From the cell containing the given text, extract its center point as (x, y) coordinate. 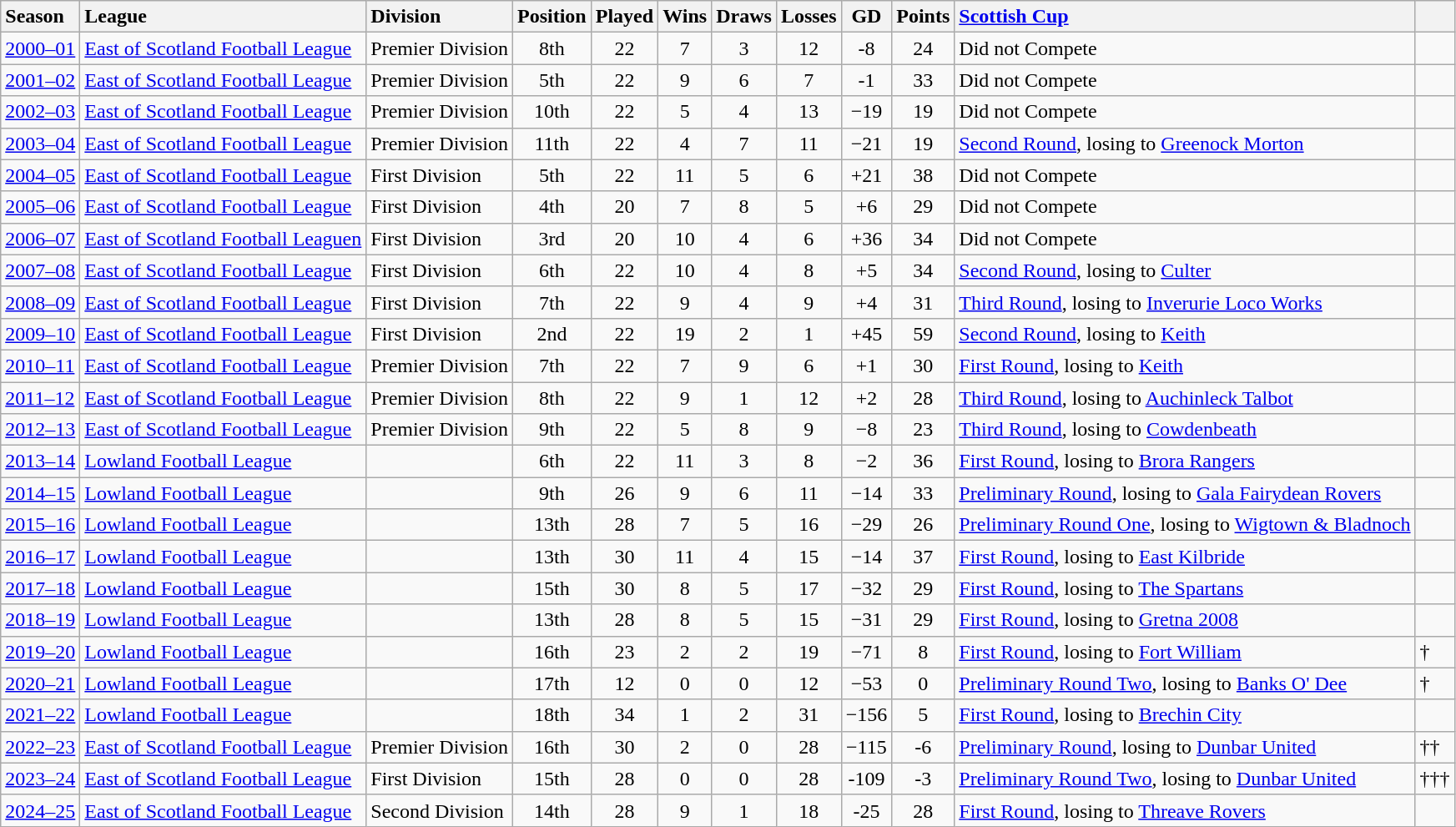
††† (1435, 779)
2003–04 (40, 144)
2024–25 (40, 810)
Second Round, losing to Keith (1185, 334)
16 (809, 525)
Preliminary Round Two, losing to Dunbar United (1185, 779)
3rd (552, 239)
−2 (866, 461)
2018–19 (40, 620)
2004–05 (40, 175)
+1 (866, 366)
2nd (552, 334)
Second Division (440, 810)
First Round, losing to Fort William (1185, 652)
2016–17 (40, 557)
Third Round, losing to Inverurie Loco Works (1185, 302)
14th (552, 810)
−115 (866, 747)
First Round, losing to Brechin City (1185, 715)
4th (552, 207)
36 (923, 461)
−29 (866, 525)
Division (440, 17)
2014–15 (40, 493)
Season (40, 17)
Third Round, losing to Cowdenbeath (1185, 430)
−71 (866, 652)
Second Round, losing to Greenock Morton (1185, 144)
Played (624, 17)
2001–02 (40, 80)
2011–12 (40, 398)
+4 (866, 302)
2012–13 (40, 430)
+21 (866, 175)
First Round, losing to Threave Rovers (1185, 810)
10th (552, 112)
-8 (866, 48)
−19 (866, 112)
−21 (866, 144)
-25 (866, 810)
First Round, losing to Keith (1185, 366)
First Round, losing to The Spartans (1185, 588)
−32 (866, 588)
2009–10 (40, 334)
18th (552, 715)
Preliminary Round, losing to Dunbar United (1185, 747)
GD (866, 17)
2020–21 (40, 683)
+45 (866, 334)
Preliminary Round One, losing to Wigtown & Bladnoch (1185, 525)
First Round, losing to Gretna 2008 (1185, 620)
Scottish Cup (1185, 17)
2015–16 (40, 525)
2021–22 (40, 715)
37 (923, 557)
-3 (923, 779)
13 (809, 112)
Second Round, losing to Culter (1185, 270)
2007–08 (40, 270)
2019–20 (40, 652)
Draws (744, 17)
+36 (866, 239)
59 (923, 334)
Position (552, 17)
-109 (866, 779)
Third Round, losing to Auchinleck Talbot (1185, 398)
†† (1435, 747)
2017–18 (40, 588)
2023–24 (40, 779)
Preliminary Round Two, losing to Banks O' Dee (1185, 683)
2013–14 (40, 461)
2010–11 (40, 366)
2002–03 (40, 112)
East of Scotland Football Leaguen (224, 239)
2006–07 (40, 239)
2005–06 (40, 207)
−8 (866, 430)
+6 (866, 207)
17 (809, 588)
First Round, losing to East Kilbride (1185, 557)
17th (552, 683)
2000–01 (40, 48)
−156 (866, 715)
38 (923, 175)
-6 (923, 747)
Preliminary Round, losing to Gala Fairydean Rovers (1185, 493)
League (224, 17)
−53 (866, 683)
+2 (866, 398)
24 (923, 48)
2022–23 (40, 747)
Points (923, 17)
Losses (809, 17)
Wins (685, 17)
First Round, losing to Brora Rangers (1185, 461)
2008–09 (40, 302)
11th (552, 144)
+5 (866, 270)
-1 (866, 80)
18 (809, 810)
−31 (866, 620)
